Detect which cell encompasses the target text, then output its (x, y) center coordinate. 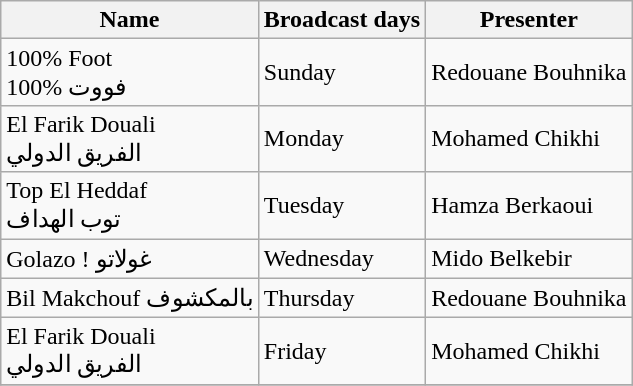
Mido Belkebir (529, 258)
Wednesday (342, 258)
100% Foot 100% فووت (130, 72)
Presenter (529, 20)
Thursday (342, 298)
Golazo ! غولاتو (130, 258)
Sunday (342, 72)
Name (130, 20)
Top El Heddaf توب الهداف (130, 206)
Hamza Berkaoui (529, 206)
Tuesday (342, 206)
Broadcast days (342, 20)
Monday (342, 138)
Friday (342, 352)
Bil Makchouf بالمكشوف (130, 298)
